Return the [X, Y] coordinate for the center point of the cell that contains the specified text.  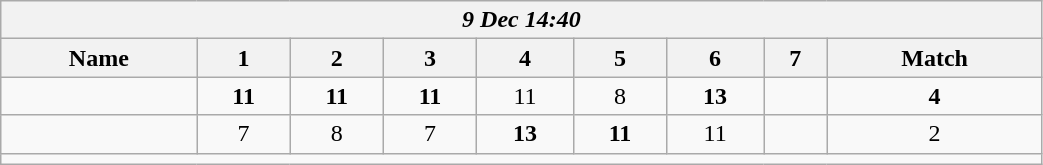
Match [934, 58]
5 [620, 58]
6 [716, 58]
9 Dec 14:40 [522, 20]
3 [430, 58]
1 [244, 58]
Name [99, 58]
